Detect which cell encompasses the target text, then output its (X, Y) center coordinate. 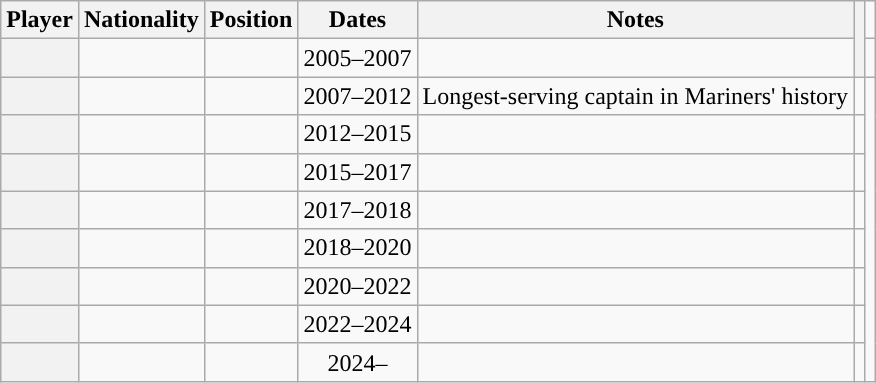
Notes (636, 20)
2007–2012 (358, 96)
2005–2007 (358, 58)
2017–2018 (358, 210)
2024– (358, 362)
2020–2022 (358, 286)
Nationality (141, 20)
2015–2017 (358, 172)
2018–2020 (358, 248)
Dates (358, 20)
Player (40, 20)
2022–2024 (358, 324)
2012–2015 (358, 134)
Longest-serving captain in Mariners' history (636, 96)
Position (251, 20)
